Provide the (X, Y) coordinate of the cell's center where the given text is located.  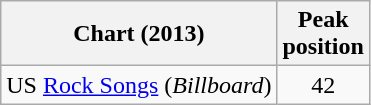
Peakposition (323, 34)
US Rock Songs (Billboard) (139, 85)
42 (323, 85)
Chart (2013) (139, 34)
